Scan for the cell matching the given text and deliver its [X, Y] coordinate at center. 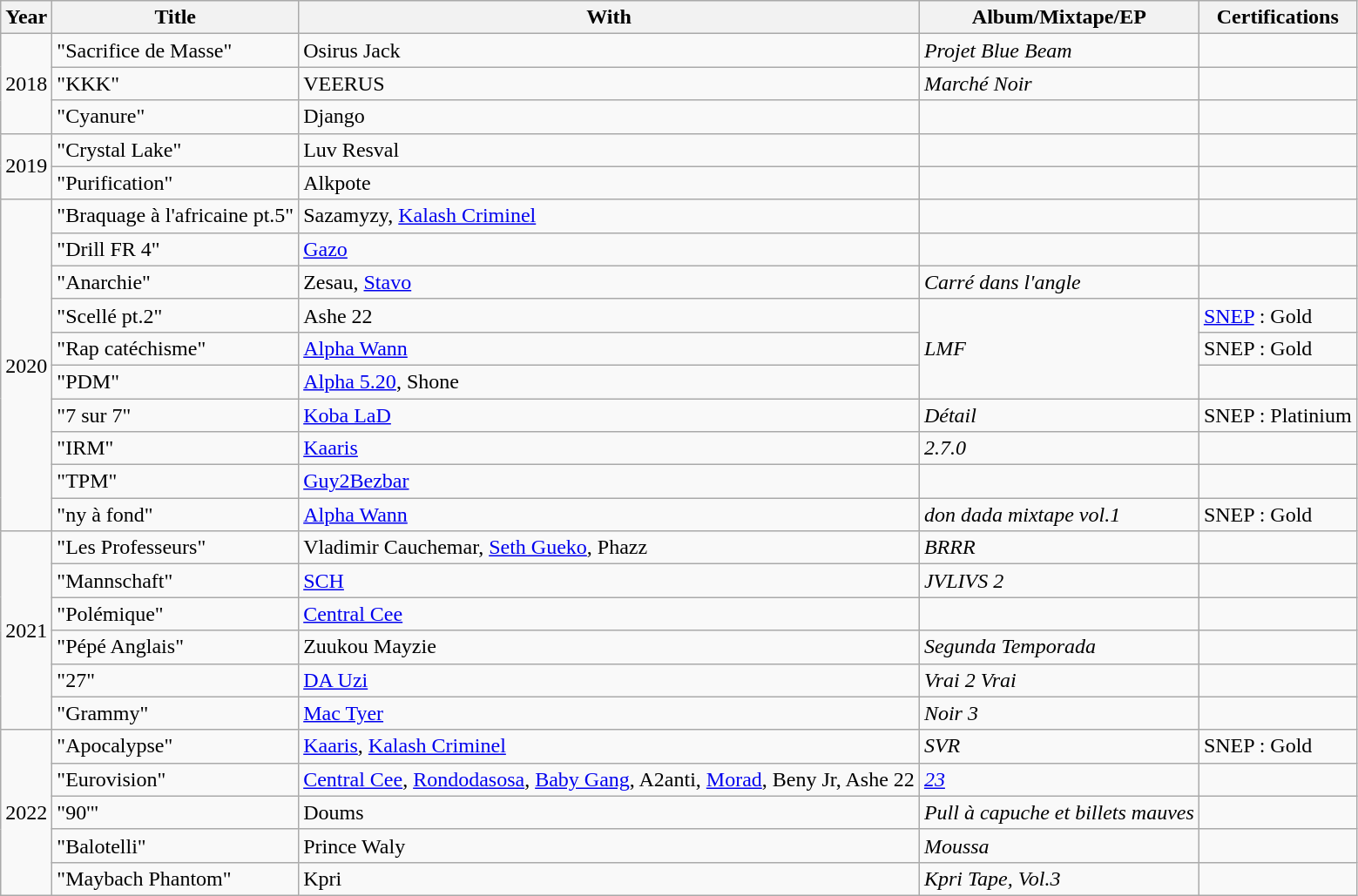
Mac Tyer [610, 713]
Certifications [1277, 17]
SCH [610, 581]
Noir 3 [1059, 713]
LMF [1059, 348]
Kpri [610, 879]
"Cyanure" [176, 117]
2.7.0 [1059, 448]
"Scellé pt.2" [176, 315]
"Les Professeurs" [176, 548]
Sazamyzy, Kalash Criminel [610, 216]
Vladimir Cauchemar, Seth Gueko, Phazz [610, 548]
"TPM" [176, 482]
"Crystal Lake" [176, 150]
"Purification" [176, 183]
"IRM" [176, 448]
2018 [26, 84]
Osirus Jack [610, 51]
2021 [26, 630]
VEERUS [610, 84]
"ny à fond" [176, 515]
2020 [26, 366]
Guy2Bezbar [610, 482]
"PDM" [176, 381]
"Braquage à l'africaine pt.5" [176, 216]
SNEP : Platinium [1277, 415]
"Rap catéchisme" [176, 348]
Koba LaD [610, 415]
Doums [610, 812]
Zesau, Stavo [610, 282]
2022 [26, 812]
SVR [1059, 746]
"Sacrifice de Masse" [176, 51]
DA Uzi [610, 680]
Segunda Temporada [1059, 647]
Luv Resval [610, 150]
"90'" [176, 812]
"Anarchie" [176, 282]
Moussa [1059, 845]
"KKK" [176, 84]
Kaaris [610, 448]
Marché Noir [1059, 84]
Carré dans l'angle [1059, 282]
2019 [26, 166]
"27" [176, 680]
"Drill FR 4" [176, 249]
Kpri Tape, Vol.3 [1059, 879]
Ashe 22 [610, 315]
Alkpote [610, 183]
"Balotelli" [176, 845]
BRRR [1059, 548]
"Polémique" [176, 614]
Central Cee, Rondodasosa, Baby Gang, A2anti, Morad, Beny Jr, Ashe 22 [610, 779]
23 [1059, 779]
Gazo [610, 249]
Django [610, 117]
Title [176, 17]
Prince Waly [610, 845]
Alpha 5.20, Shone [610, 381]
Pull à capuche et billets mauves [1059, 812]
JVLIVS 2 [1059, 581]
"Pépé Anglais" [176, 647]
Central Cee [610, 614]
"Apocalypse" [176, 746]
Zuukou Mayzie [610, 647]
"Maybach Phantom" [176, 879]
With [610, 17]
"Mannschaft" [176, 581]
Kaaris, Kalash Criminel [610, 746]
don dada mixtape vol.1 [1059, 515]
Projet Blue Beam [1059, 51]
"7 sur 7" [176, 415]
Vrai 2 Vrai [1059, 680]
Year [26, 17]
"Grammy" [176, 713]
Détail [1059, 415]
"Eurovision" [176, 779]
Album/Mixtape/EP [1059, 17]
